Determine the (X, Y) coordinate at the center of the cell enclosing the given text.  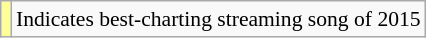
Indicates best-charting streaming song of 2015 (218, 19)
